Find where the given text appears and provide that cell's center as (x, y) coordinate. 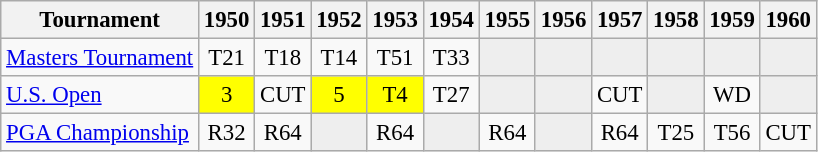
R32 (227, 133)
1955 (507, 20)
1958 (676, 20)
T21 (227, 58)
1954 (451, 20)
T27 (451, 95)
1956 (563, 20)
T18 (283, 58)
T25 (676, 133)
1953 (395, 20)
1952 (339, 20)
T51 (395, 58)
3 (227, 95)
1960 (788, 20)
T4 (395, 95)
T56 (732, 133)
Masters Tournament (100, 58)
1959 (732, 20)
T14 (339, 58)
T33 (451, 58)
5 (339, 95)
PGA Championship (100, 133)
1951 (283, 20)
1950 (227, 20)
U.S. Open (100, 95)
WD (732, 95)
Tournament (100, 20)
1957 (620, 20)
